Search for the cell housing the specified text and yield its (X, Y) center coordinate. 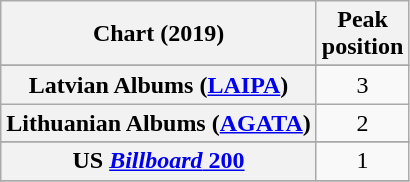
2 (362, 123)
3 (362, 85)
Latvian Albums (LAIPA) (159, 85)
Chart (2019) (159, 34)
1 (362, 161)
Peakposition (362, 34)
Lithuanian Albums (AGATA) (159, 123)
US Billboard 200 (159, 161)
